Locate the cell with the specified text and output its [X, Y] center coordinate. 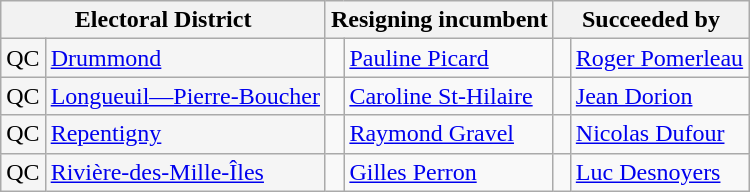
Rivière-des-Mille-Îles [185, 172]
Nicolas Dufour [659, 134]
Raymond Gravel [448, 134]
Succeeded by [650, 20]
Longueuil—Pierre-Boucher [185, 96]
Gilles Perron [448, 172]
Roger Pomerleau [659, 58]
Jean Dorion [659, 96]
Caroline St-Hilaire [448, 96]
Repentigny [185, 134]
Pauline Picard [448, 58]
Drummond [185, 58]
Luc Desnoyers [659, 172]
Resigning incumbent [439, 20]
Electoral District [164, 20]
